From the cell containing the given text, extract its center point as [x, y] coordinate. 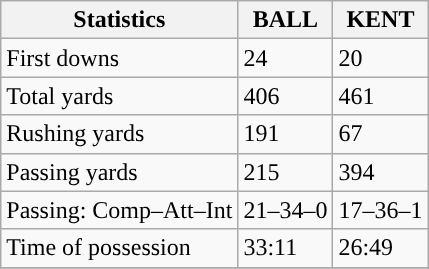
Rushing yards [120, 134]
33:11 [286, 248]
406 [286, 96]
Passing yards [120, 172]
24 [286, 58]
26:49 [380, 248]
191 [286, 134]
215 [286, 172]
394 [380, 172]
Passing: Comp–Att–Int [120, 210]
Total yards [120, 96]
First downs [120, 58]
17–36–1 [380, 210]
461 [380, 96]
20 [380, 58]
21–34–0 [286, 210]
Statistics [120, 20]
KENT [380, 20]
BALL [286, 20]
67 [380, 134]
Time of possession [120, 248]
